Search for the cell housing the specified text and yield its (X, Y) center coordinate. 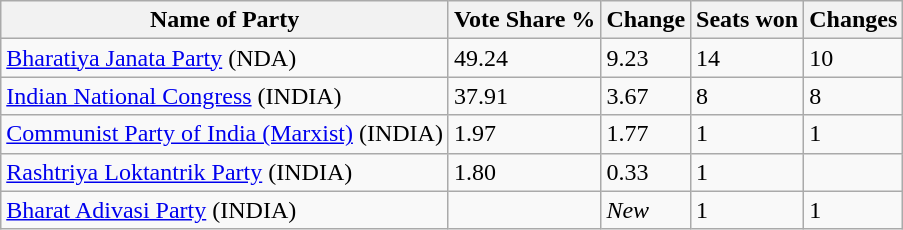
Vote Share % (524, 20)
3.67 (646, 96)
Communist Party of India (Marxist) (INDIA) (225, 134)
37.91 (524, 96)
Indian National Congress (INDIA) (225, 96)
49.24 (524, 58)
14 (748, 58)
9.23 (646, 58)
Bharat Adivasi Party (INDIA) (225, 210)
Bharatiya Janata Party (NDA) (225, 58)
10 (854, 58)
Rashtriya Loktantrik Party (INDIA) (225, 172)
1.97 (524, 134)
New (646, 210)
1.77 (646, 134)
Change (646, 20)
1.80 (524, 172)
Seats won (748, 20)
0.33 (646, 172)
Name of Party (225, 20)
Changes (854, 20)
